Identify which cell holds the provided text, then report its [x, y] central coordinate. 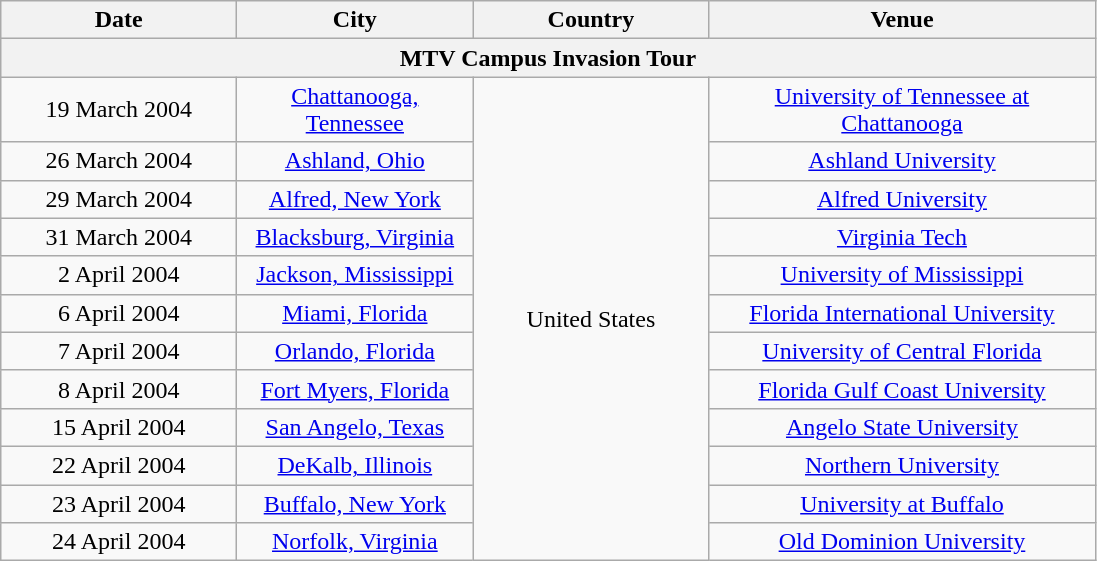
Florida International University [902, 313]
19 March 2004 [119, 110]
29 March 2004 [119, 199]
Ashland University [902, 161]
City [355, 20]
26 March 2004 [119, 161]
Florida Gulf Coast University [902, 389]
DeKalb, Illinois [355, 465]
8 April 2004 [119, 389]
Virginia Tech [902, 237]
31 March 2004 [119, 237]
San Angelo, Texas [355, 427]
Fort Myers, Florida [355, 389]
Old Dominion University [902, 542]
6 April 2004 [119, 313]
Alfred, New York [355, 199]
23 April 2004 [119, 503]
University of Tennessee at Chattanooga [902, 110]
Country [591, 20]
University at Buffalo [902, 503]
Angelo State University [902, 427]
University of Central Florida [902, 351]
United States [591, 319]
22 April 2004 [119, 465]
Chattanooga, Tennessee [355, 110]
Jackson, Mississippi [355, 275]
Miami, Florida [355, 313]
University of Mississippi [902, 275]
MTV Campus Invasion Tour [548, 58]
Date [119, 20]
15 April 2004 [119, 427]
24 April 2004 [119, 542]
Blacksburg, Virginia [355, 237]
Ashland, Ohio [355, 161]
Northern University [902, 465]
Buffalo, New York [355, 503]
7 April 2004 [119, 351]
2 April 2004 [119, 275]
Alfred University [902, 199]
Venue [902, 20]
Norfolk, Virginia [355, 542]
Orlando, Florida [355, 351]
